Search for the cell housing the specified text and yield its (X, Y) center coordinate. 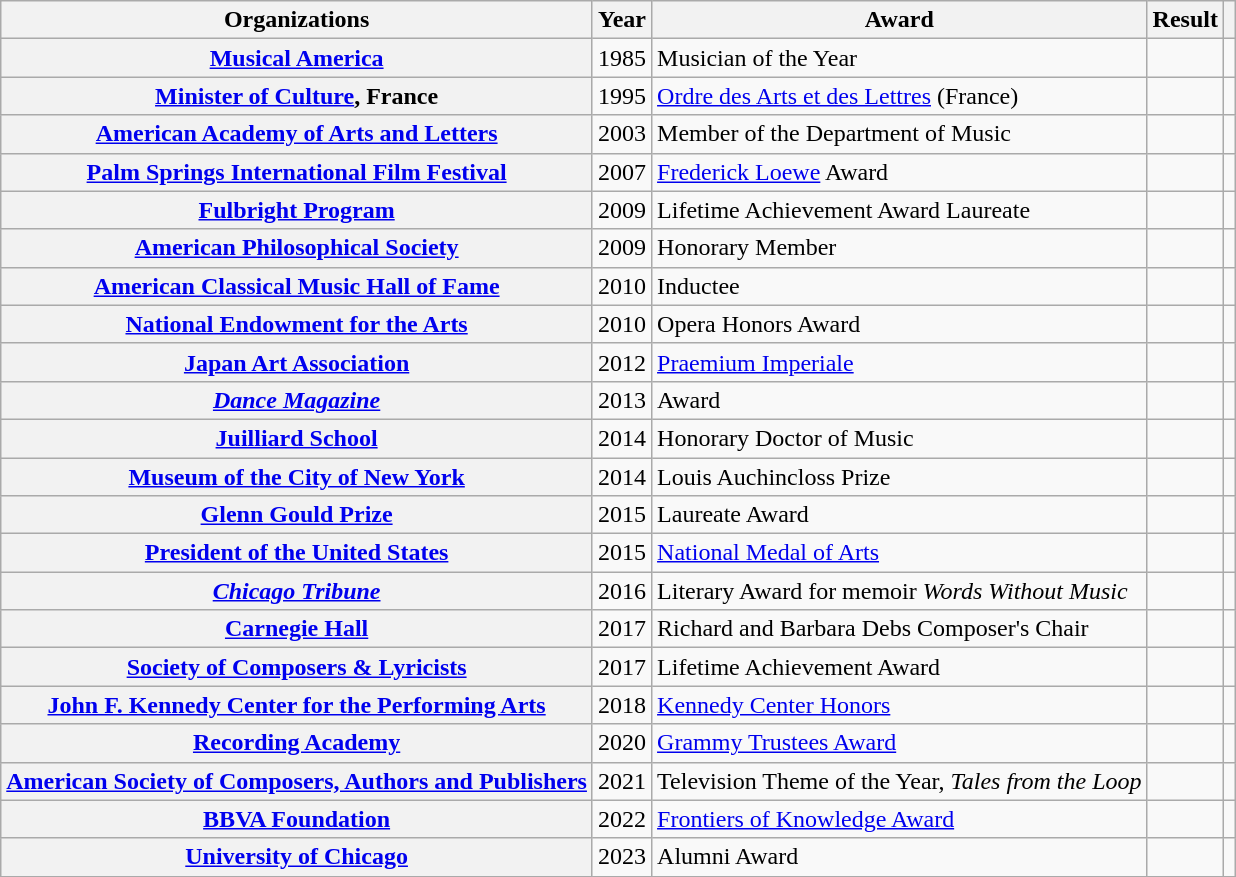
Carnegie Hall (297, 629)
Japan Art Association (297, 362)
John F. Kennedy Center for the Performing Arts (297, 705)
1985 (622, 58)
2020 (622, 743)
Fulbright Program (297, 210)
Literary Award for memoir Words Without Music (900, 591)
2007 (622, 172)
2016 (622, 591)
Grammy Trustees Award (900, 743)
Organizations (297, 20)
2013 (622, 400)
Musical America (297, 58)
American Society of Composers, Authors and Publishers (297, 781)
Praemium Imperiale (900, 362)
Laureate Award (900, 515)
BBVA Foundation (297, 819)
Television Theme of the Year, Tales from the Loop (900, 781)
National Medal of Arts (900, 553)
Alumni Award (900, 857)
Ordre des Arts et des Lettres (France) (900, 96)
Juilliard School (297, 438)
Result (1185, 20)
Lifetime Achievement Award (900, 667)
Frederick Loewe Award (900, 172)
Glenn Gould Prize (297, 515)
1995 (622, 96)
2022 (622, 819)
Minister of Culture, France (297, 96)
President of the United States (297, 553)
University of Chicago (297, 857)
Member of the Department of Music (900, 134)
Recording Academy (297, 743)
Palm Springs International Film Festival (297, 172)
2018 (622, 705)
Richard and Barbara Debs Composer's Chair (900, 629)
Year (622, 20)
Museum of the City of New York (297, 477)
Chicago Tribune (297, 591)
Society of Composers & Lyricists (297, 667)
2023 (622, 857)
Musician of the Year (900, 58)
Honorary Member (900, 248)
2021 (622, 781)
Honorary Doctor of Music (900, 438)
Frontiers of Knowledge Award (900, 819)
Opera Honors Award (900, 324)
Lifetime Achievement Award Laureate (900, 210)
2003 (622, 134)
Dance Magazine (297, 400)
Louis Auchincloss Prize (900, 477)
American Academy of Arts and Letters (297, 134)
Inductee (900, 286)
National Endowment for the Arts (297, 324)
American Philosophical Society (297, 248)
American Classical Music Hall of Fame (297, 286)
2012 (622, 362)
Kennedy Center Honors (900, 705)
